Locate the cell with the specified text and output its [x, y] center coordinate. 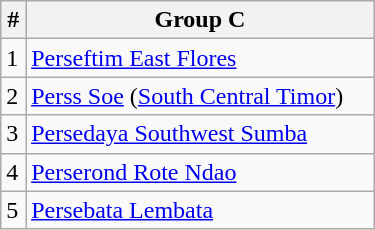
4 [14, 172]
# [14, 20]
Group C [200, 20]
1 [14, 58]
5 [14, 210]
Persebata Lembata [200, 210]
Perseftim East Flores [200, 58]
Persedaya Southwest Sumba [200, 134]
Perss Soe (South Central Timor) [200, 96]
3 [14, 134]
2 [14, 96]
Perserond Rote Ndao [200, 172]
